Locate the cell with the specified text and output its (X, Y) center coordinate. 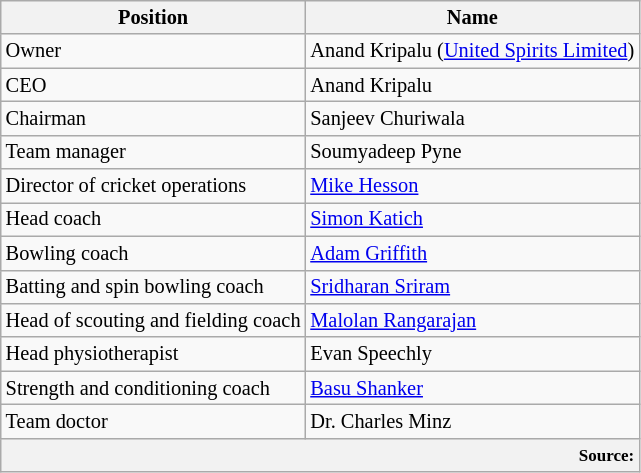
Head coach (154, 219)
Head of scouting and fielding coach (154, 320)
Malolan Rangarajan (472, 320)
Batting and spin bowling coach (154, 287)
Sanjeev Churiwala (472, 118)
Director of cricket operations (154, 186)
Soumyadeep Pyne (472, 152)
Anand Kripalu (United Spirits Limited) (472, 51)
Strength and conditioning coach (154, 388)
Team manager (154, 152)
Source: (320, 455)
Dr. Charles Minz (472, 421)
Owner (154, 51)
Chairman (154, 118)
Evan Speechly (472, 354)
Head physiotherapist (154, 354)
Simon Katich (472, 219)
Bowling coach (154, 253)
Sridharan Sriram (472, 287)
Basu Shanker (472, 388)
CEO (154, 85)
Anand Kripalu (472, 85)
Name (472, 17)
Mike Hesson (472, 186)
Adam Griffith (472, 253)
Team doctor (154, 421)
Position (154, 17)
